Output the (X, Y) coordinate of the center of the cell containing the given text.  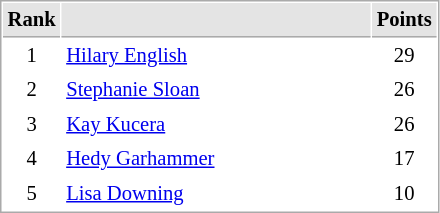
Kay Kucera (216, 124)
Lisa Downing (216, 194)
1 (32, 56)
4 (32, 158)
Stephanie Sloan (216, 90)
Rank (32, 20)
17 (404, 158)
2 (32, 90)
Hedy Garhammer (216, 158)
10 (404, 194)
3 (32, 124)
Points (404, 20)
29 (404, 56)
Hilary English (216, 56)
5 (32, 194)
